Return the (x, y) coordinate for the center point of the cell that contains the specified text.  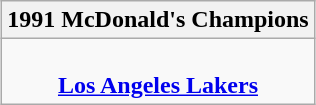
1991 McDonald's Champions (158, 20)
Los Angeles Lakers (158, 72)
